Search for the cell housing the specified text and yield its (x, y) center coordinate. 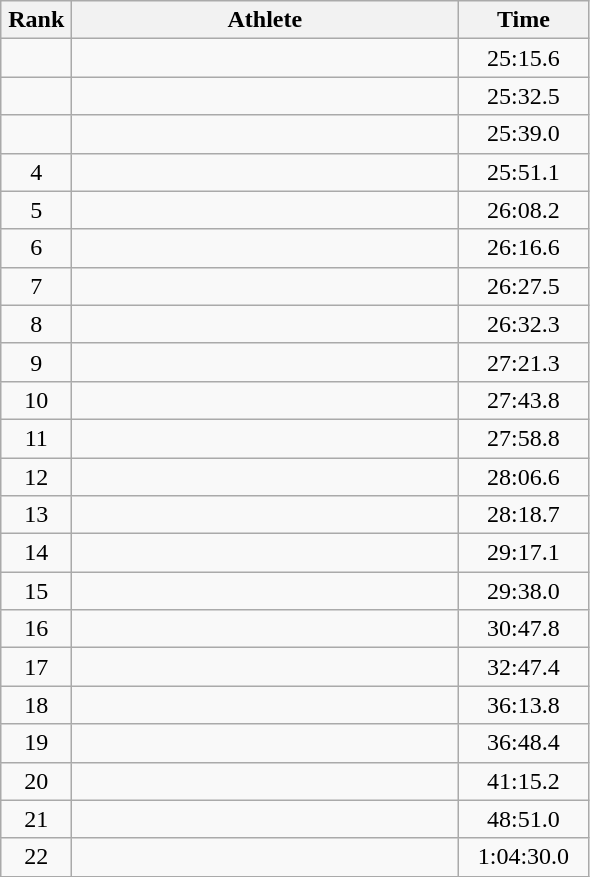
27:21.3 (524, 362)
28:18.7 (524, 515)
25:39.0 (524, 134)
1:04:30.0 (524, 857)
25:15.6 (524, 58)
28:06.6 (524, 477)
17 (36, 667)
19 (36, 743)
26:08.2 (524, 210)
27:58.8 (524, 438)
6 (36, 248)
25:51.1 (524, 172)
27:43.8 (524, 400)
26:27.5 (524, 286)
25:32.5 (524, 96)
8 (36, 324)
4 (36, 172)
26:32.3 (524, 324)
32:47.4 (524, 667)
41:15.2 (524, 781)
Time (524, 20)
29:38.0 (524, 591)
11 (36, 438)
26:16.6 (524, 248)
16 (36, 629)
36:13.8 (524, 705)
Athlete (265, 20)
48:51.0 (524, 819)
20 (36, 781)
21 (36, 819)
9 (36, 362)
29:17.1 (524, 553)
18 (36, 705)
15 (36, 591)
22 (36, 857)
30:47.8 (524, 629)
5 (36, 210)
Rank (36, 20)
12 (36, 477)
10 (36, 400)
7 (36, 286)
13 (36, 515)
36:48.4 (524, 743)
14 (36, 553)
